Capture the cell that displays the provided text and extract its (X, Y) central coordinate. 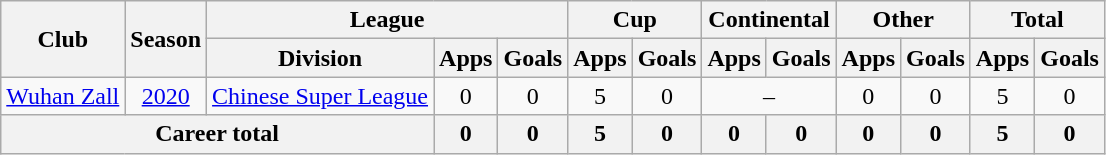
Chinese Super League (320, 96)
Club (63, 39)
Wuhan Zall (63, 96)
Division (320, 58)
Season (166, 39)
Other (903, 20)
2020 (166, 96)
Continental (769, 20)
League (388, 20)
– (769, 96)
Cup (635, 20)
Total (1037, 20)
Career total (218, 134)
